Locate the cell with the specified text and output its [X, Y] center coordinate. 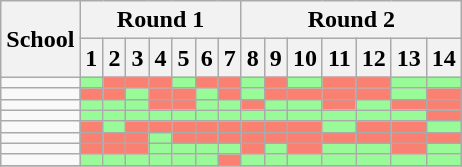
1 [92, 58]
School [40, 39]
11 [339, 58]
9 [276, 58]
7 [230, 58]
4 [160, 58]
2 [114, 58]
14 [444, 58]
12 [374, 58]
10 [304, 58]
Round 2 [351, 20]
6 [206, 58]
3 [138, 58]
Round 1 [160, 20]
8 [252, 58]
5 [184, 58]
13 [408, 58]
